Provide the (x, y) coordinate of the cell's center where the given text is located.  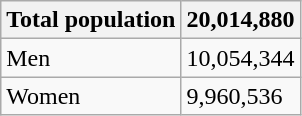
10,054,344 (240, 58)
Total population (91, 20)
20,014,880 (240, 20)
Men (91, 58)
Women (91, 96)
9,960,536 (240, 96)
